Identify which cell holds the provided text, then report its [x, y] central coordinate. 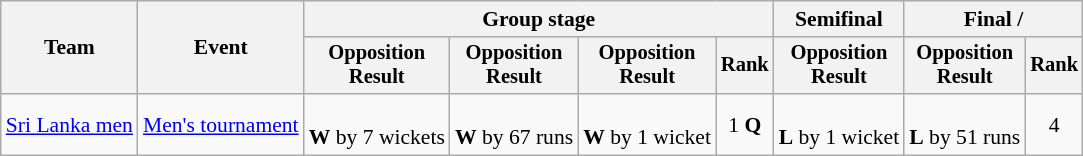
Sri Lanka men [70, 124]
Final / [994, 19]
1 Q [745, 124]
L by 1 wicket [840, 124]
Group stage [539, 19]
Semifinal [840, 19]
W by 1 wicket [647, 124]
Event [221, 48]
4 [1054, 124]
W by 7 wickets [377, 124]
W by 67 runs [514, 124]
Team [70, 48]
Men's tournament [221, 124]
L by 51 runs [964, 124]
